Pinpoint the cell where the given text exists, returning its (x, y) midpoint coordinate. 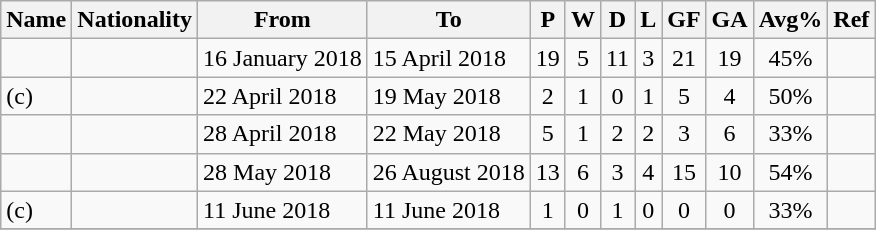
GF (684, 20)
W (582, 20)
Avg% (790, 20)
From (283, 20)
Nationality (135, 20)
To (448, 20)
22 April 2018 (283, 96)
19 May 2018 (448, 96)
50% (790, 96)
21 (684, 58)
GA (730, 20)
15 April 2018 (448, 58)
28 April 2018 (283, 134)
54% (790, 172)
16 January 2018 (283, 58)
10 (730, 172)
Name (36, 20)
45% (790, 58)
D (617, 20)
15 (684, 172)
P (548, 20)
11 (617, 58)
28 May 2018 (283, 172)
L (648, 20)
26 August 2018 (448, 172)
13 (548, 172)
Ref (852, 20)
22 May 2018 (448, 134)
